Output the [x, y] coordinate of the center of the cell containing the given text.  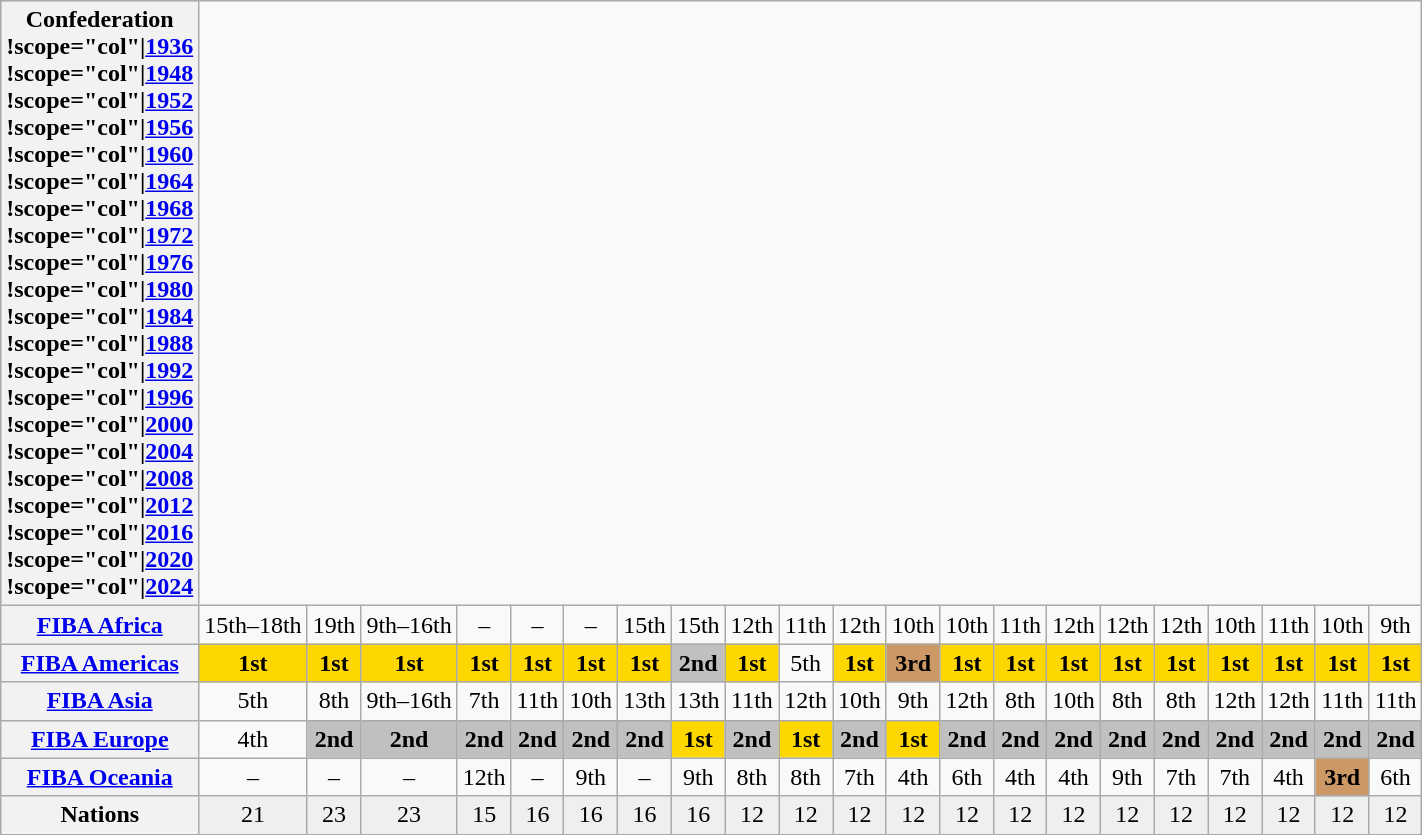
15 [484, 815]
FIBA Asia [100, 701]
21 [253, 815]
19th [334, 625]
FIBA Oceania [100, 777]
FIBA Africa [100, 625]
Nations [100, 815]
15th–18th [253, 625]
FIBA Europe [100, 739]
FIBA Americas [100, 663]
